Scan for the cell matching the given text and deliver its (x, y) coordinate at center. 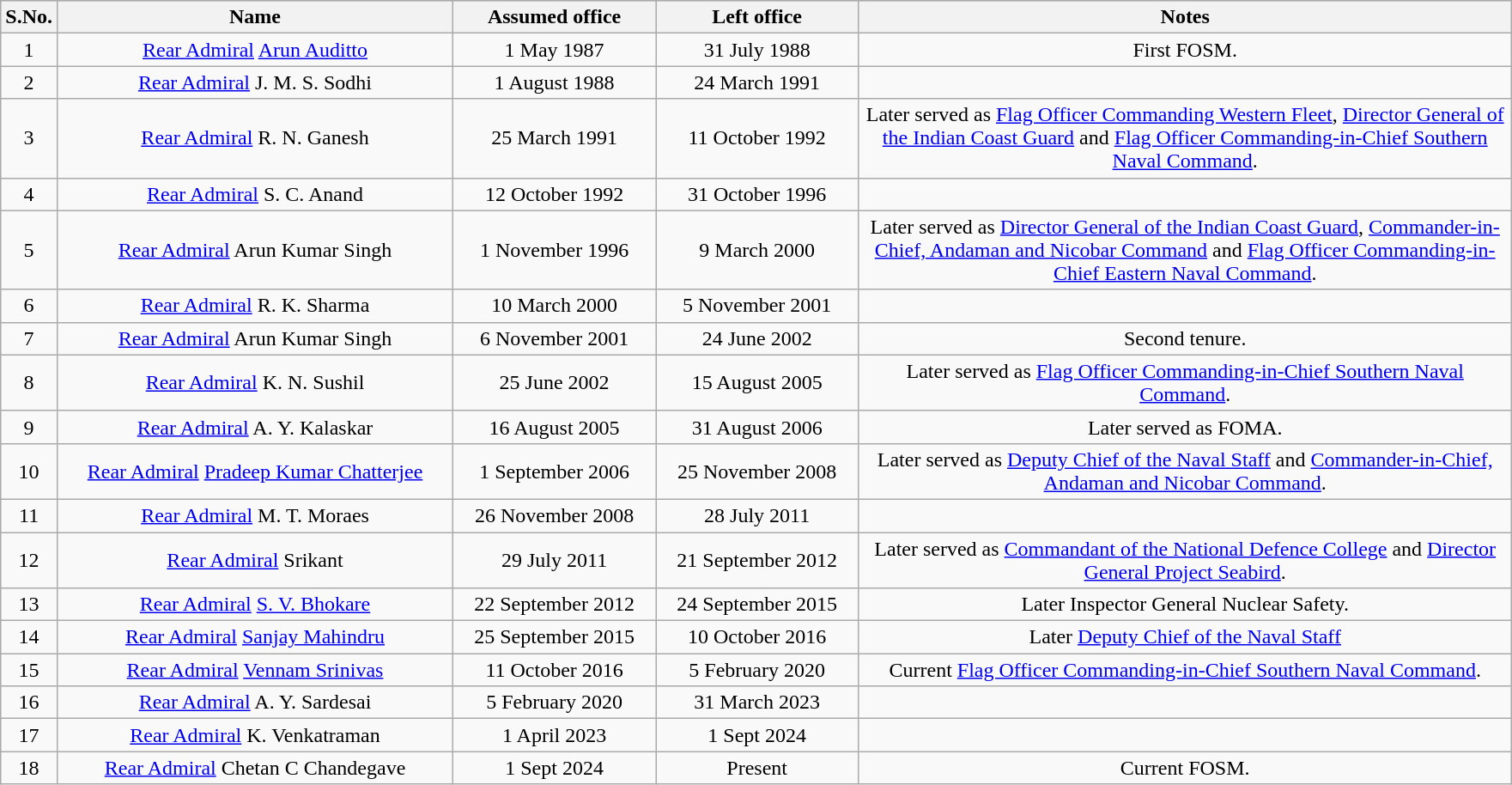
25 November 2008 (757, 471)
1 (29, 50)
Present (757, 768)
17 (29, 735)
Later Deputy Chief of the Naval Staff (1185, 637)
S.No. (29, 17)
16 August 2005 (555, 427)
Rear Admiral S. C. Anand (254, 194)
Rear Admiral Sanjay Mahindru (254, 637)
29 July 2011 (555, 560)
21 September 2012 (757, 560)
Later served as Flag Officer Commanding-in-Chief Southern Naval Command. (1185, 383)
28 July 2011 (757, 515)
First FOSM. (1185, 50)
12 October 1992 (555, 194)
31 July 1988 (757, 50)
31 March 2023 (757, 703)
Rear Admiral A. Y. Kalaskar (254, 427)
Current Flag Officer Commanding-in-Chief Southern Naval Command. (1185, 670)
31 October 1996 (757, 194)
13 (29, 605)
10 March 2000 (555, 306)
1 August 1988 (555, 82)
12 (29, 560)
24 March 1991 (757, 82)
Rear Admiral Vennam Srinivas (254, 670)
Rear Admiral K. Venkatraman (254, 735)
Rear Admiral A. Y. Sardesai (254, 703)
24 June 2002 (757, 338)
25 June 2002 (555, 383)
8 (29, 383)
24 September 2015 (757, 605)
Rear Admiral J. M. S. Sodhi (254, 82)
Rear Admiral S. V. Bhokare (254, 605)
5 (29, 250)
Rear Admiral R. K. Sharma (254, 306)
25 September 2015 (555, 637)
Later served as FOMA. (1185, 427)
1 November 1996 (555, 250)
Rear Admiral Srikant (254, 560)
7 (29, 338)
Later served as Commandant of the National Defence College and Director General Project Seabird. (1185, 560)
25 March 1991 (555, 138)
Assumed office (555, 17)
31 August 2006 (757, 427)
Second tenure. (1185, 338)
Later served as Deputy Chief of the Naval Staff and Commander-in-Chief, Andaman and Nicobar Command. (1185, 471)
11 October 2016 (555, 670)
1 September 2006 (555, 471)
3 (29, 138)
14 (29, 637)
Rear Admiral R. N. Ganesh (254, 138)
Current FOSM. (1185, 768)
26 November 2008 (555, 515)
Rear Admiral Arun Auditto (254, 50)
15 (29, 670)
5 November 2001 (757, 306)
6 (29, 306)
18 (29, 768)
10 (29, 471)
2 (29, 82)
9 March 2000 (757, 250)
Rear Admiral Pradeep Kumar Chatterjee (254, 471)
Name (254, 17)
Rear Admiral Chetan C Chandegave (254, 768)
Notes (1185, 17)
1 May 1987 (555, 50)
10 October 2016 (757, 637)
16 (29, 703)
22 September 2012 (555, 605)
11 October 1992 (757, 138)
15 August 2005 (757, 383)
4 (29, 194)
Later Inspector General Nuclear Safety. (1185, 605)
Rear Admiral M. T. Moraes (254, 515)
11 (29, 515)
Left office (757, 17)
Rear Admiral K. N. Sushil (254, 383)
9 (29, 427)
1 April 2023 (555, 735)
6 November 2001 (555, 338)
